From the cell containing the given text, extract its center point as (x, y) coordinate. 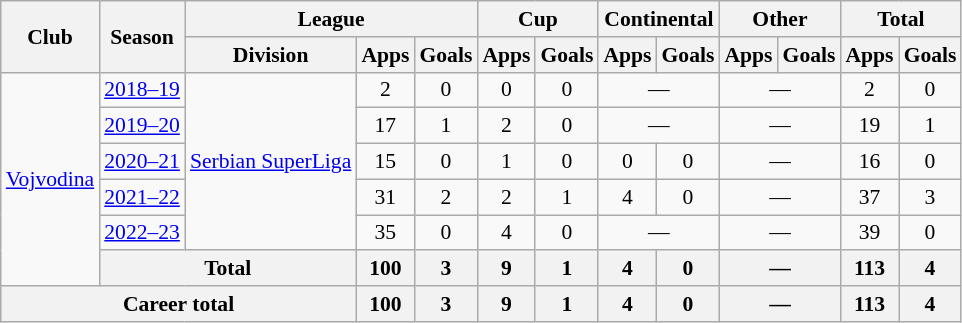
17 (385, 126)
Club (50, 36)
Other (780, 19)
39 (869, 233)
League (331, 19)
2021–22 (142, 197)
2022–23 (142, 233)
2018–19 (142, 90)
Continental (658, 19)
35 (385, 233)
Serbian SuperLiga (270, 161)
2019–20 (142, 126)
Vojvodina (50, 179)
Season (142, 36)
31 (385, 197)
37 (869, 197)
Cup (538, 19)
16 (869, 162)
2020–21 (142, 162)
Division (270, 55)
Career total (179, 304)
19 (869, 126)
15 (385, 162)
